Identify which cell holds the provided text, then report its (X, Y) central coordinate. 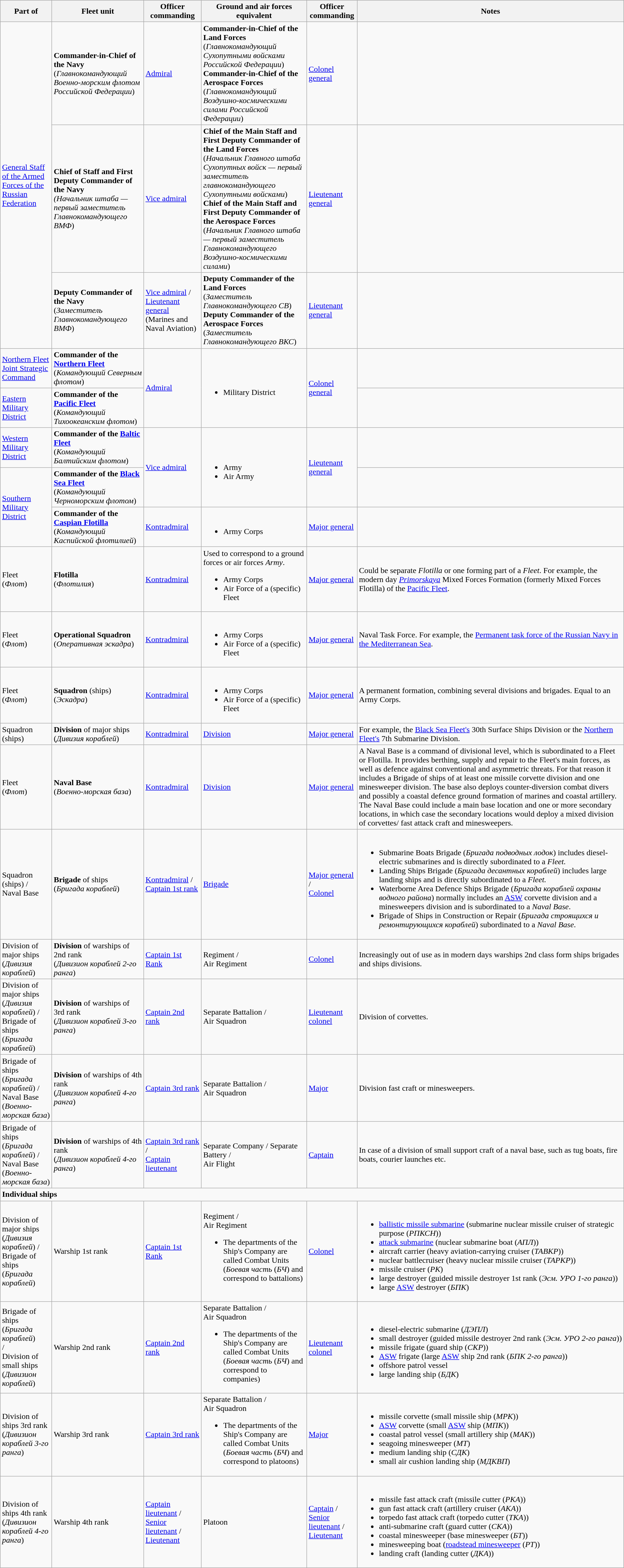
Captain (332, 1155)
Platoon (254, 1522)
Warship 3rd rank (98, 1435)
Separate Battalion /Air SquadronThe departments of the Ship's Company are called Combat Units (Боевая часть (БЧ) and correspond to platoons) (254, 1435)
Major general /Colonel (332, 885)
Captain /Senior lieutenant /Lieutenant (332, 1522)
Increasingly out of use as in modern days warships 2nd class form ships brigades and ships divisions. (490, 959)
Division fast craft or minesweepers. (490, 1088)
Squadron (ships) /Naval Base (26, 885)
Commander of the Black Sea Fleet(Командующий Черноморским флотом) (98, 487)
Commander of the Northern Fleet(Командующий Северным флотом) (98, 368)
Chief of Staff and First Deputy Commander of the Navy(Начальник штаба — первый заместитель Главнокомандующего ВМФ) (98, 199)
Division of ships 4th rank(Дивизион кораблей 4-го ранга) (26, 1522)
Notes (490, 11)
Flotilla(Флотилия) (98, 579)
Individual ships (312, 1194)
Division of warships of 2nd rank(Дивизион кораблей 2-го ранга) (98, 959)
Naval Base(Военно-морская база) (98, 787)
Captain lieutenant /Senior lieutenant /Lieutenant (173, 1522)
Army Corps (254, 527)
In case of a division of small support craft of a naval base, such as tug boats, fire boats, courier launches etc. (490, 1155)
Northern Fleet Joint Strategic Command (26, 368)
Regiment /Air Regiment (254, 959)
Western Military District (26, 448)
Deputy Commander of the Land Forces(Заместитель Главнокомандующего СВ)Deputy Commander of the Aerospace Forces(Заместитель Главнокомандующего ВКС) (254, 310)
Deputy Commander of the Navy(Заместитель Главнокомандующего ВМФ) (98, 310)
Kontradmiral /Captain 1st rank (173, 885)
General Staff of the Armed Forces of the Russian Federation (26, 185)
Warship 4th rank (98, 1522)
Military District (254, 388)
Ground and air forces equivalent (254, 11)
Commander of the Caspian Flotilla(Командующий Каспийской флотилией) (98, 527)
Brigade (254, 885)
Commander of the Baltic Fleet(Командующий Балтийским флотом) (98, 448)
Regiment /Air RegimentThe departments of the Ship's Company are called Combat Units (Боевая часть (БЧ) and correspond to battalions) (254, 1251)
Commander-in-Chief of the Navy(Главнокомандующий Военно-морским флотом Российской Федерации) (98, 73)
Brigade of ships(Бригада кораблей) (98, 885)
Separate Battalion /Air SquadronThe departments of the Ship's Company are called Combat Units (Боевая часть (БЧ) and correspond to companies) (254, 1348)
Southern Military District (26, 507)
Fleet unit (98, 11)
Part of (26, 11)
A permanent formation, combining several divisions and brigades. Equal to an Army Corps. (490, 695)
Naval Task Force. For example, the Permanent task force of the Russian Navy in the Mediterranean Sea. (490, 639)
Division of warships of 3rd rank(Дивизион кораблей 3-го ранга) (98, 1017)
Squadron (ships) (26, 734)
Commander of the Pacific Fleet(Командующий Тихоокеанским флотом) (98, 408)
Division of ships 3rd rank(Дивизион кораблей 3-го ранга) (26, 1435)
Squadron (ships)(Эскадра) (98, 695)
Eastern Military District (26, 408)
ArmyAir Army (254, 467)
Warship 1st rank (98, 1251)
Operational Squadron(Оперативная эскадра) (98, 639)
Vice admiral /Lieutenant general (Marines and Naval Aviation) (173, 310)
Captain 3rd rank /Captain lieutenant (173, 1155)
Warship 2nd rank (98, 1348)
Brigade of ships(Бригада кораблей)/Division of small ships(Дивизион кораблей) (26, 1348)
For example, the Black Sea Fleet's 30th Surface Ships Division or the Northern Fleet's 7th Submarine Division. (490, 734)
Used to correspond to a ground forces or air forces Army.Army CorpsAir Force of a (specific) Fleet (254, 579)
Separate Company / Separate Battery /Air Flight (254, 1155)
Division of corvettes. (490, 1017)
